Output the (X, Y) coordinate of the center of the cell containing the given text.  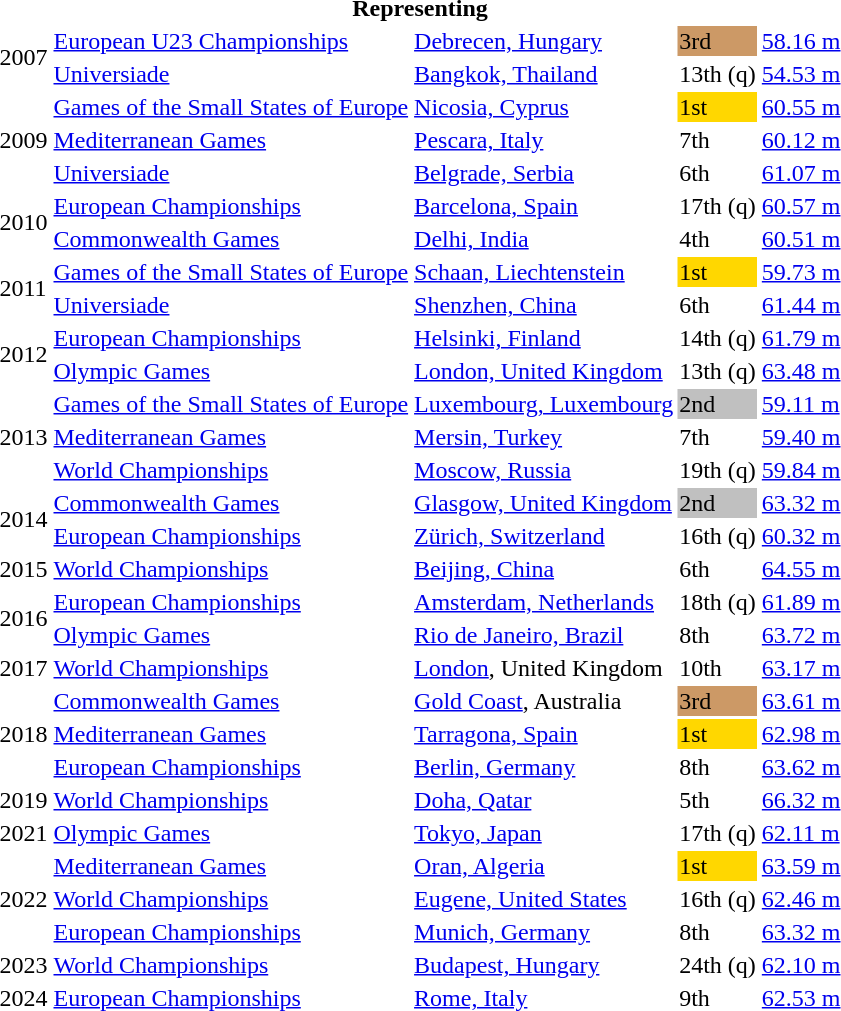
Beijing, China (544, 569)
19th (q) (718, 470)
5th (718, 800)
14th (q) (718, 338)
Barcelona, Spain (544, 206)
10th (718, 668)
Rio de Janeiro, Brazil (544, 635)
Oran, Algeria (544, 866)
24th (q) (718, 965)
Pescara, Italy (544, 140)
Debrecen, Hungary (544, 41)
Munich, Germany (544, 932)
4th (718, 239)
Amsterdam, Netherlands (544, 602)
Schaan, Liechtenstein (544, 272)
Bangkok, Thailand (544, 74)
Luxembourg, Luxembourg (544, 404)
Helsinki, Finland (544, 338)
Tarragona, Spain (544, 734)
Eugene, United States (544, 899)
Budapest, Hungary (544, 965)
Belgrade, Serbia (544, 173)
Zürich, Switzerland (544, 536)
Gold Coast, Australia (544, 701)
Tokyo, Japan (544, 833)
Shenzhen, China (544, 305)
Moscow, Russia (544, 470)
European U23 Championships (231, 41)
Doha, Qatar (544, 800)
Delhi, India (544, 239)
Nicosia, Cyprus (544, 107)
Glasgow, United Kingdom (544, 503)
Berlin, Germany (544, 767)
18th (q) (718, 602)
Mersin, Turkey (544, 437)
